Identify which cell holds the provided text, then report its [x, y] central coordinate. 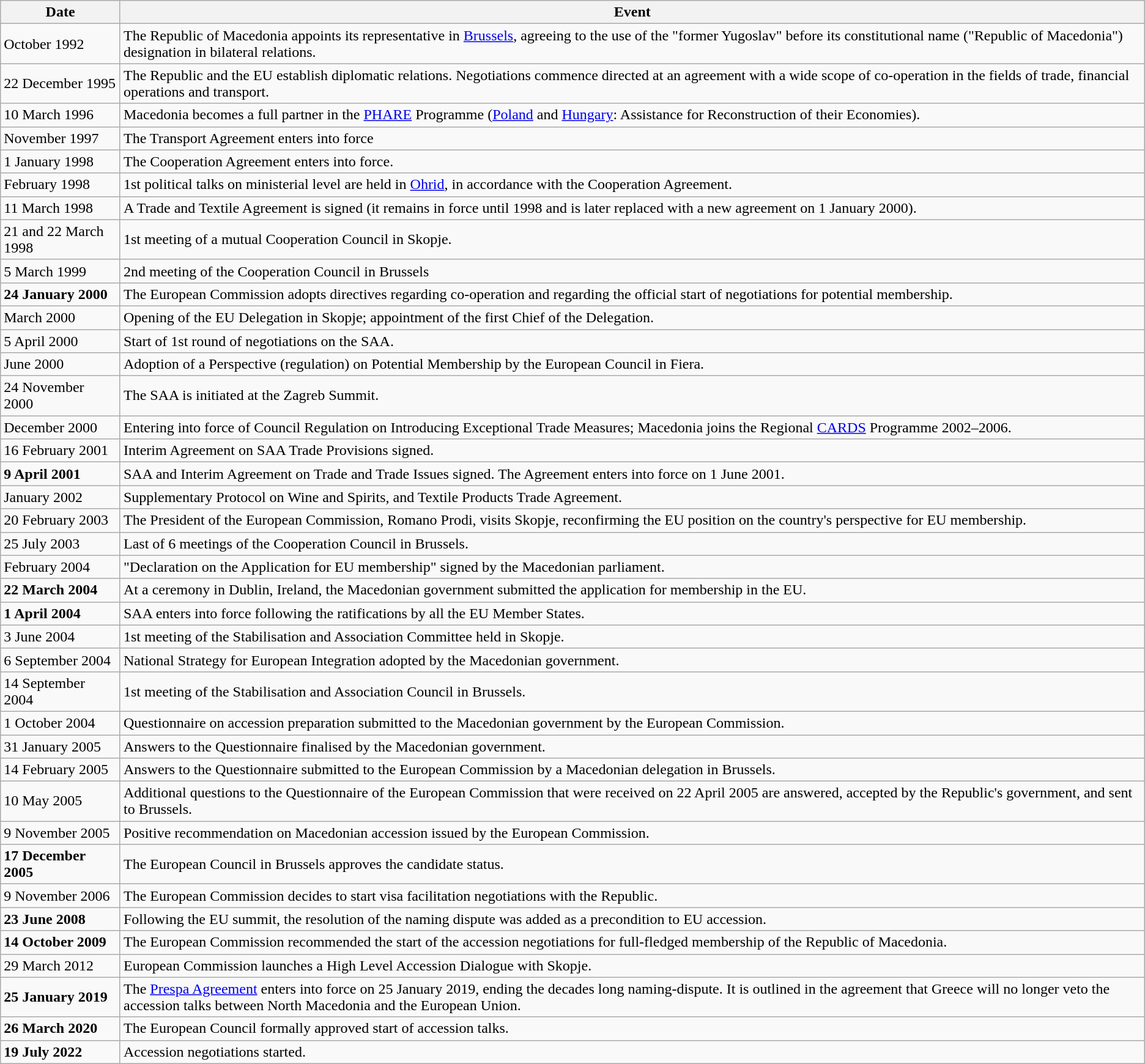
February 2004 [61, 567]
SAA and Interim Agreement on Trade and Trade Issues signed. The Agreement enters into force on 1 June 2001. [632, 474]
Adoption of a Perspective (regulation) on Potential Membership by the European Council in Fiera. [632, 364]
1 October 2004 [61, 723]
21 and 22 March 1998 [61, 240]
14 September 2004 [61, 691]
Macedonia becomes a full partner in the PHARE Programme (Poland and Hungary: Assistance for Reconstruction of their Economies). [632, 115]
14 February 2005 [61, 770]
24 January 2000 [61, 294]
9 April 2001 [61, 474]
23 June 2008 [61, 919]
10 May 2005 [61, 801]
SAA enters into force following the ratifications by all the EU Member States. [632, 613]
November 1997 [61, 138]
1 April 2004 [61, 613]
Supplementary Protocol on Wine and Spirits, and Textile Products Trade Agreement. [632, 497]
22 December 1995 [61, 83]
1st meeting of a mutual Cooperation Council in Skopje. [632, 240]
Positive recommendation on Macedonian accession issued by the European Commission. [632, 833]
The Transport Agreement enters into force [632, 138]
Questionnaire on accession preparation submitted to the Macedonian government by the European Commission. [632, 723]
2nd meeting of the Cooperation Council in Brussels [632, 271]
Answers to the Questionnaire finalised by the Macedonian government. [632, 747]
March 2000 [61, 317]
25 July 2003 [61, 544]
National Strategy for European Integration adopted by the Macedonian government. [632, 660]
The European Commission adopts directives regarding co-operation and regarding the official start of negotiations for potential membership. [632, 294]
The European Commission recommended the start of the accession negotiations for full-fledged membership of the Republic of Macedonia. [632, 942]
Last of 6 meetings of the Cooperation Council in Brussels. [632, 544]
5 April 2000 [61, 341]
"Declaration on the Application for EU membership" signed by the Macedonian parliament. [632, 567]
1 January 1998 [61, 161]
6 September 2004 [61, 660]
Following the EU summit, the resolution of the naming dispute was added as a precondition to EU accession. [632, 919]
October 1992 [61, 44]
December 2000 [61, 427]
5 March 1999 [61, 271]
9 November 2005 [61, 833]
Accession negotiations started. [632, 1052]
17 December 2005 [61, 865]
3 June 2004 [61, 637]
1st meeting of the Stabilisation and Association Council in Brussels. [632, 691]
24 November 2000 [61, 396]
Answers to the Questionnaire submitted to the European Commission by a Macedonian delegation in Brussels. [632, 770]
1st political talks on ministerial level are held in Ohrid, in accordance with the Cooperation Agreement. [632, 185]
The European Council formally approved start of accession talks. [632, 1029]
31 January 2005 [61, 747]
The SAA is initiated at the Zagreb Summit. [632, 396]
At a ceremony in Dublin, Ireland, the Macedonian government submitted the application for membership in the EU. [632, 590]
The European Council in Brussels approves the candidate status. [632, 865]
20 February 2003 [61, 520]
June 2000 [61, 364]
Interim Agreement on SAA Trade Provisions signed. [632, 451]
The European Commission decides to start visa facilitation negotiations with the Republic. [632, 896]
Event [632, 12]
A Trade and Textile Agreement is signed (it remains in force until 1998 and is later replaced with a new agreement on 1 January 2000). [632, 208]
Entering into force of Council Regulation on Introducing Exceptional Trade Measures; Macedonia joins the Regional CARDS Programme 2002–2006. [632, 427]
9 November 2006 [61, 896]
14 October 2009 [61, 942]
22 March 2004 [61, 590]
The President of the European Commission, Romano Prodi, visits Skopje, reconfirming the EU position on the country's perspective for EU membership. [632, 520]
11 March 1998 [61, 208]
European Commission launches a High Level Accession Dialogue with Skopje. [632, 966]
The Cooperation Agreement enters into force. [632, 161]
January 2002 [61, 497]
1st meeting of the Stabilisation and Association Committee held in Skopje. [632, 637]
16 February 2001 [61, 451]
25 January 2019 [61, 997]
19 July 2022 [61, 1052]
February 1998 [61, 185]
Opening of the EU Delegation in Skopje; appointment of the first Chief of the Delegation. [632, 317]
26 March 2020 [61, 1029]
29 March 2012 [61, 966]
Date [61, 12]
10 March 1996 [61, 115]
Start of 1st round of negotiations on the SAA. [632, 341]
